Return [X, Y] of the center of cell containing provided text 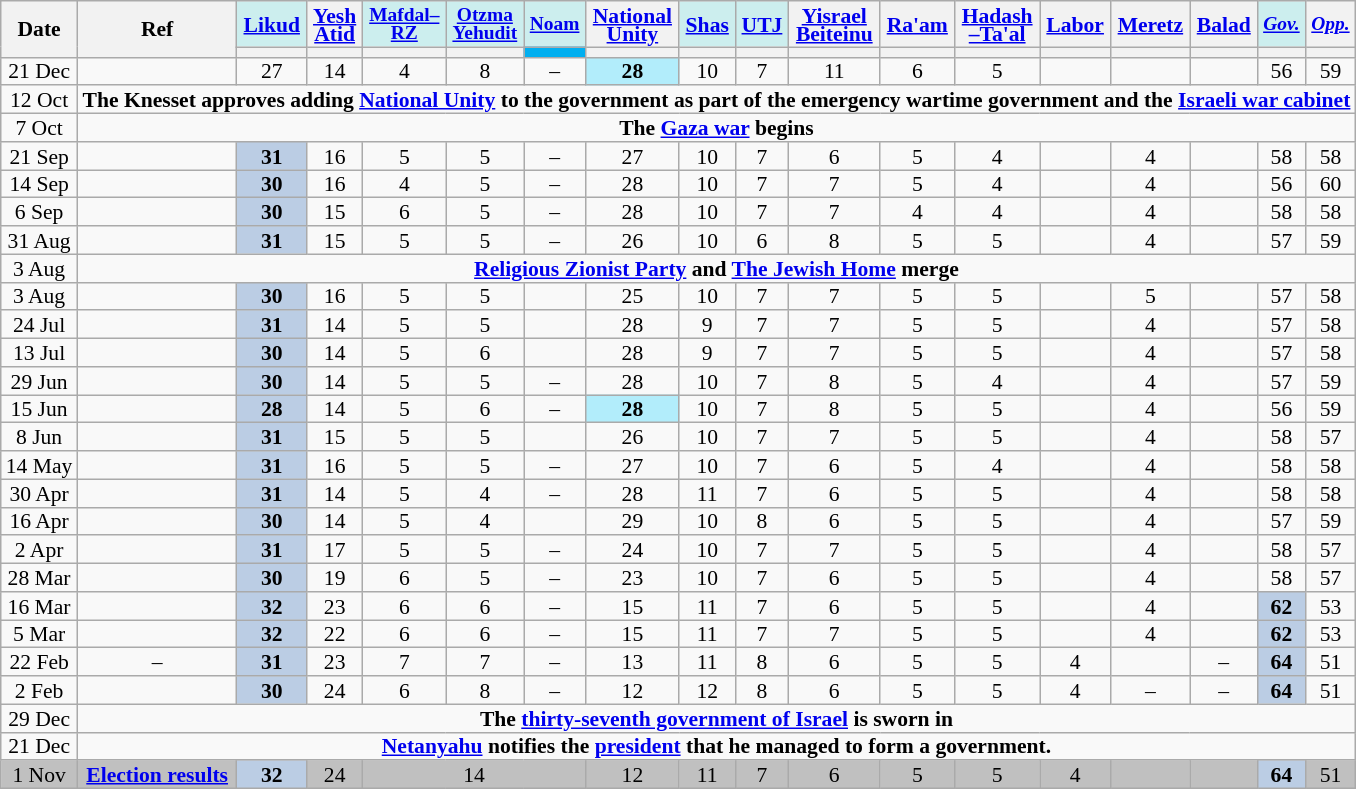
UTJ [762, 24]
7 Oct [40, 128]
1 Nov [40, 775]
16 Mar [40, 606]
15 Jun [40, 409]
Election results [156, 775]
Likud [272, 24]
14 May [40, 465]
22 [335, 634]
12 Oct [40, 100]
Shas [707, 24]
14 Sep [40, 184]
28 Mar [40, 578]
30 Apr [40, 493]
16 Apr [40, 521]
25 [633, 296]
21 Sep [40, 156]
The thirty-seventh government of Israel is sworn in [716, 718]
Netanyahu notifies the president that he managed to form a government. [716, 746]
Labor [1076, 24]
13 [633, 662]
8 Jun [40, 437]
2 Apr [40, 550]
29 Dec [40, 718]
60 [1330, 184]
31 Aug [40, 240]
The Gaza war begins [716, 128]
13 Jul [40, 353]
17 [335, 550]
The Knesset approves adding National Unity to the government as part of the emergency wartime government and the Israeli war cabinet [716, 100]
Ra'am [918, 24]
Opp. [1330, 24]
Date [40, 29]
YeshAtid [335, 24]
Ref [156, 29]
22 Feb [40, 662]
29 [633, 521]
2 Feb [40, 690]
OtzmaYehudit [485, 24]
Meretz [1150, 24]
YisraelBeiteinu [834, 24]
29 Jun [40, 381]
6 Sep [40, 212]
5 Mar [40, 634]
Gov. [1281, 24]
24 Jul [40, 325]
Balad [1224, 24]
Hadash–Ta'al [998, 24]
NationalUnity [633, 24]
19 [335, 578]
Noam [555, 24]
Religious Zionist Party and The Jewish Home merge [716, 268]
Mafdal–RZ [404, 24]
